Locate the cell with the specified text and output its [X, Y] center coordinate. 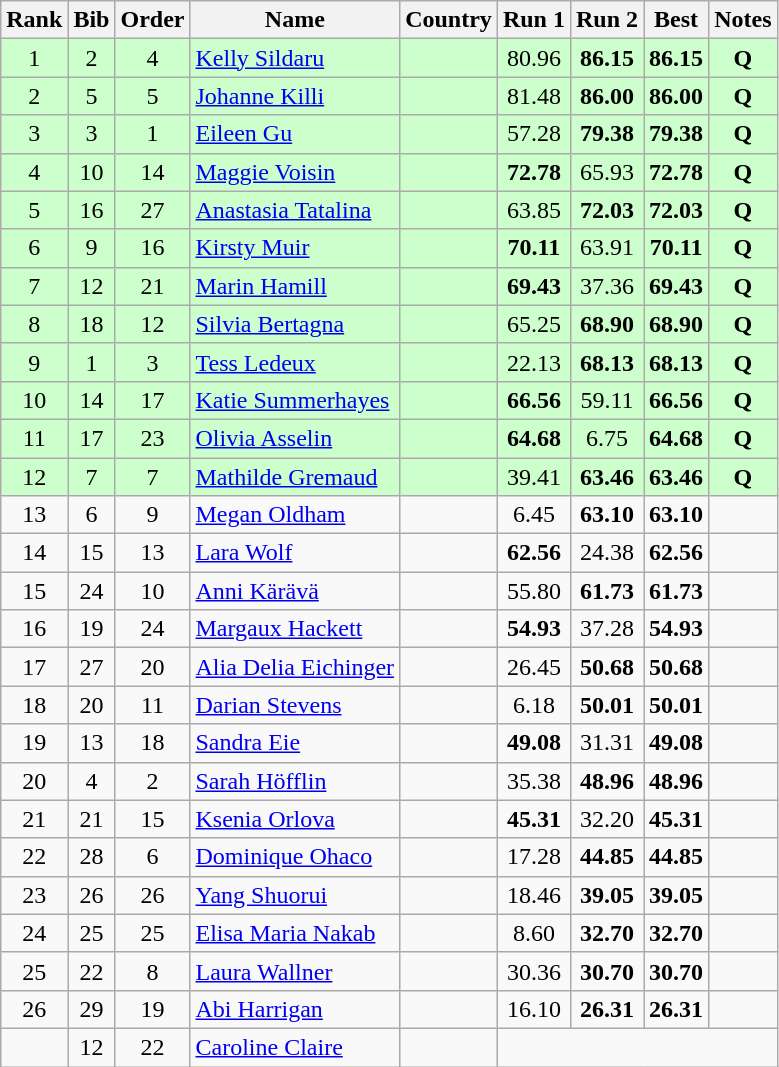
22.13 [534, 362]
Anastasia Tatalina [295, 210]
Sandra Eie [295, 743]
Maggie Voisin [295, 172]
6.18 [534, 705]
Caroline Claire [295, 1047]
80.96 [534, 58]
Name [295, 20]
63.85 [534, 210]
18.46 [534, 895]
Sarah Höfflin [295, 781]
Silvia Bertagna [295, 324]
Anni Kärävä [295, 591]
Lara Wolf [295, 553]
Dominique Ohaco [295, 857]
26.45 [534, 667]
35.38 [534, 781]
81.48 [534, 96]
Margaux Hackett [295, 629]
Mathilde Gremaud [295, 477]
Run 1 [534, 20]
37.36 [606, 286]
Katie Summerhayes [295, 400]
Laura Wallner [295, 971]
Best [676, 20]
Eileen Gu [295, 134]
8.60 [534, 933]
39.41 [534, 477]
Alia Delia Eichinger [295, 667]
59.11 [606, 400]
65.25 [534, 324]
Bib [92, 20]
6.75 [606, 438]
Rank [34, 20]
Run 2 [606, 20]
Kirsty Muir [295, 248]
Kelly Sildaru [295, 58]
Megan Oldham [295, 515]
57.28 [534, 134]
Country [449, 20]
Elisa Maria Nakab [295, 933]
16.10 [534, 1009]
17.28 [534, 857]
Johanne Killi [295, 96]
37.28 [606, 629]
63.91 [606, 248]
Notes [743, 20]
Olivia Asselin [295, 438]
Order [152, 20]
32.20 [606, 819]
Marin Hamill [295, 286]
65.93 [606, 172]
30.36 [534, 971]
28 [92, 857]
29 [92, 1009]
24.38 [606, 553]
Abi Harrigan [295, 1009]
Darian Stevens [295, 705]
Ksenia Orlova [295, 819]
31.31 [606, 743]
55.80 [534, 591]
6.45 [534, 515]
Yang Shuorui [295, 895]
Tess Ledeux [295, 362]
